Provide the [X, Y] coordinate of the cell's center where the given text is located.  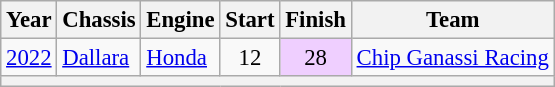
Chassis [99, 20]
Finish [316, 20]
28 [316, 58]
Dallara [99, 58]
12 [250, 58]
Start [250, 20]
Chip Ganassi Racing [452, 58]
Engine [180, 20]
Honda [180, 58]
Team [452, 20]
Year [29, 20]
2022 [29, 58]
